Detect which cell encompasses the target text, then output its (x, y) center coordinate. 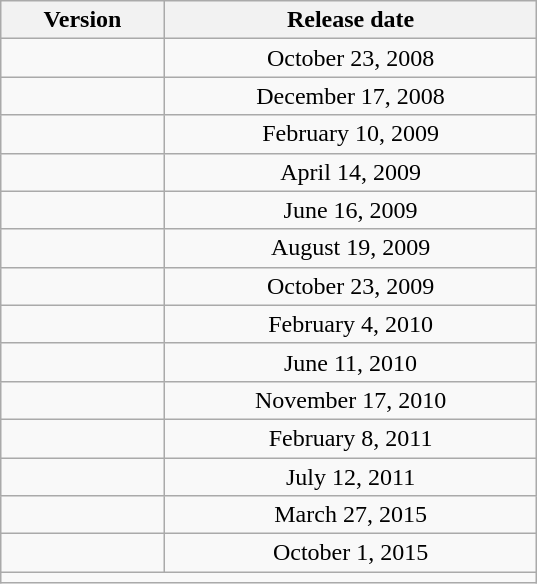
October 1, 2015 (350, 553)
Version (83, 20)
July 12, 2011 (350, 477)
March 27, 2015 (350, 515)
April 14, 2009 (350, 172)
June 11, 2010 (350, 362)
February 10, 2009 (350, 134)
August 19, 2009 (350, 248)
February 8, 2011 (350, 438)
June 16, 2009 (350, 210)
February 4, 2010 (350, 324)
December 17, 2008 (350, 96)
Release date (350, 20)
October 23, 2008 (350, 58)
October 23, 2009 (350, 286)
November 17, 2010 (350, 400)
